Capture the cell that displays the provided text and extract its [X, Y] central coordinate. 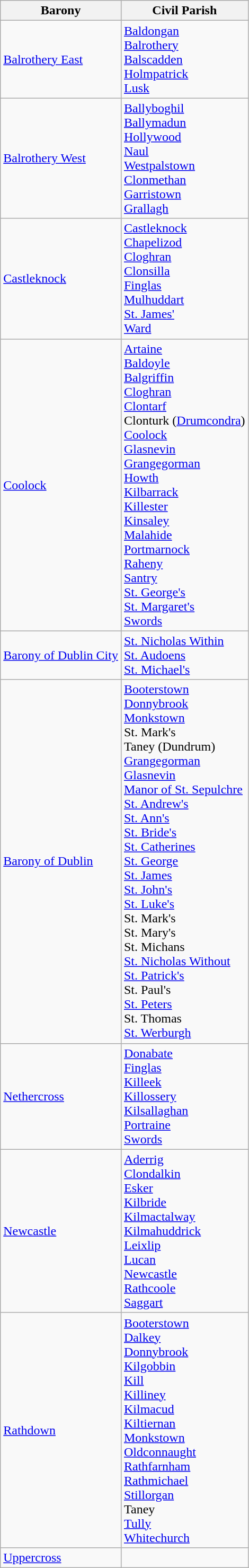
Castleknock [61, 279]
Rathdown [61, 1430]
DonabateFinglasKilleekKillosseryKilsallaghanPortraineSwords [184, 1096]
St. Nicholas WithinSt. AudoensSt. Michael's [184, 655]
BallyboghilBallymadunHollywoodNaulWestpalstownClonmethanGarristownGrallagh [184, 158]
Barony of Dublin [61, 861]
Nethercross [61, 1096]
Barony [61, 11]
CastleknockChapelizodCloghranClonsillaFinglasMulhuddartSt. James'Ward [184, 279]
Civil Parish [184, 11]
BaldonganBalrotheryBalscaddenHolmpatrickLusk [184, 59]
Uppercross [61, 1557]
BooterstownDalkeyDonnybrookKilgobbinKillKillineyKilmacudKiltiernanMonkstownOldconnaughtRathfarnhamRathmichaelStillorganTaneyTullyWhitechurch [184, 1430]
Balrothery West [61, 158]
Balrothery East [61, 59]
AderrigClondalkinEskerKilbrideKilmactalwayKilmahuddrickLeixlipLucanNewcastleRathcooleSaggart [184, 1231]
Barony of Dublin City [61, 655]
Newcastle [61, 1231]
Coolock [61, 485]
